Pinpoint the cell where the given text exists, returning its (x, y) midpoint coordinate. 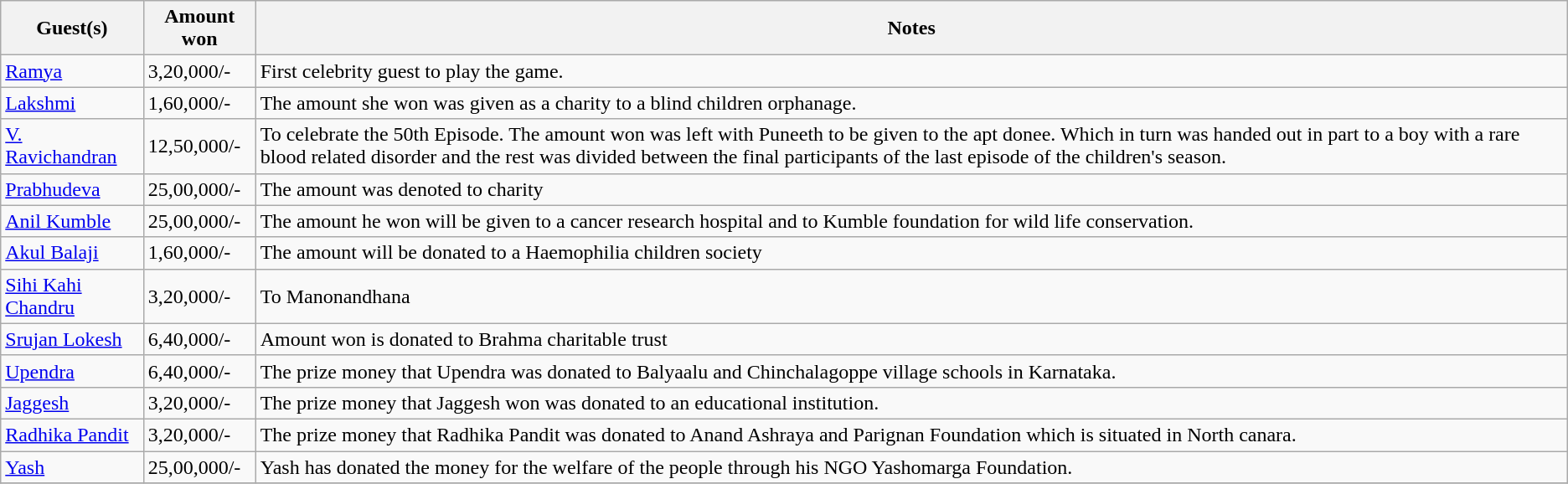
The amount was denoted to charity (911, 189)
V. Ravichandran (72, 146)
The amount he won will be given to a cancer research hospital and to Kumble foundation for wild life conservation. (911, 221)
Amount won is donated to Brahma charitable trust (911, 339)
12,50,000/- (199, 146)
The prize money that Jaggesh won was donated to an educational institution. (911, 403)
Lakshmi (72, 103)
The prize money that Upendra was donated to Balyaalu and Chinchalagoppe village schools in Karnataka. (911, 371)
Jaggesh (72, 403)
Upendra (72, 371)
To Manonandhana (911, 296)
Sihi Kahi Chandru (72, 296)
Radhika Pandit (72, 435)
The amount will be donated to a Haemophilia children society (911, 253)
Anil Kumble (72, 221)
Amount won (199, 28)
Ramya (72, 71)
Guest(s) (72, 28)
Yash (72, 466)
First celebrity guest to play the game. (911, 71)
Notes (911, 28)
Srujan Lokesh (72, 339)
The amount she won was given as a charity to a blind children orphanage. (911, 103)
The prize money that Radhika Pandit was donated to Anand Ashraya and Parignan Foundation which is situated in North canara. (911, 435)
Akul Balaji (72, 253)
Yash has donated the money for the welfare of the people through his NGO Yashomarga Foundation. (911, 466)
Prabhudeva (72, 189)
